Scan for the cell matching the given text and deliver its [X, Y] coordinate at center. 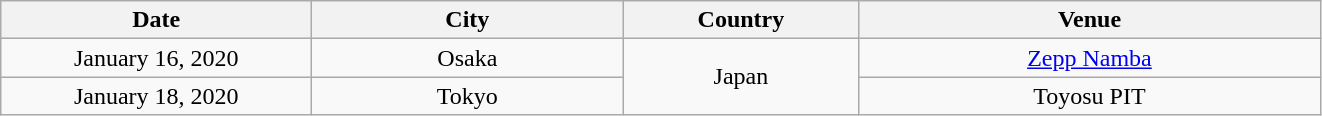
Country [741, 20]
Japan [741, 77]
Venue [1090, 20]
January 16, 2020 [156, 58]
Zepp Namba [1090, 58]
Osaka [468, 58]
Tokyo [468, 96]
January 18, 2020 [156, 96]
Date [156, 20]
City [468, 20]
Toyosu PIT [1090, 96]
